Determine the (x, y) coordinate at the center of the cell enclosing the given text.  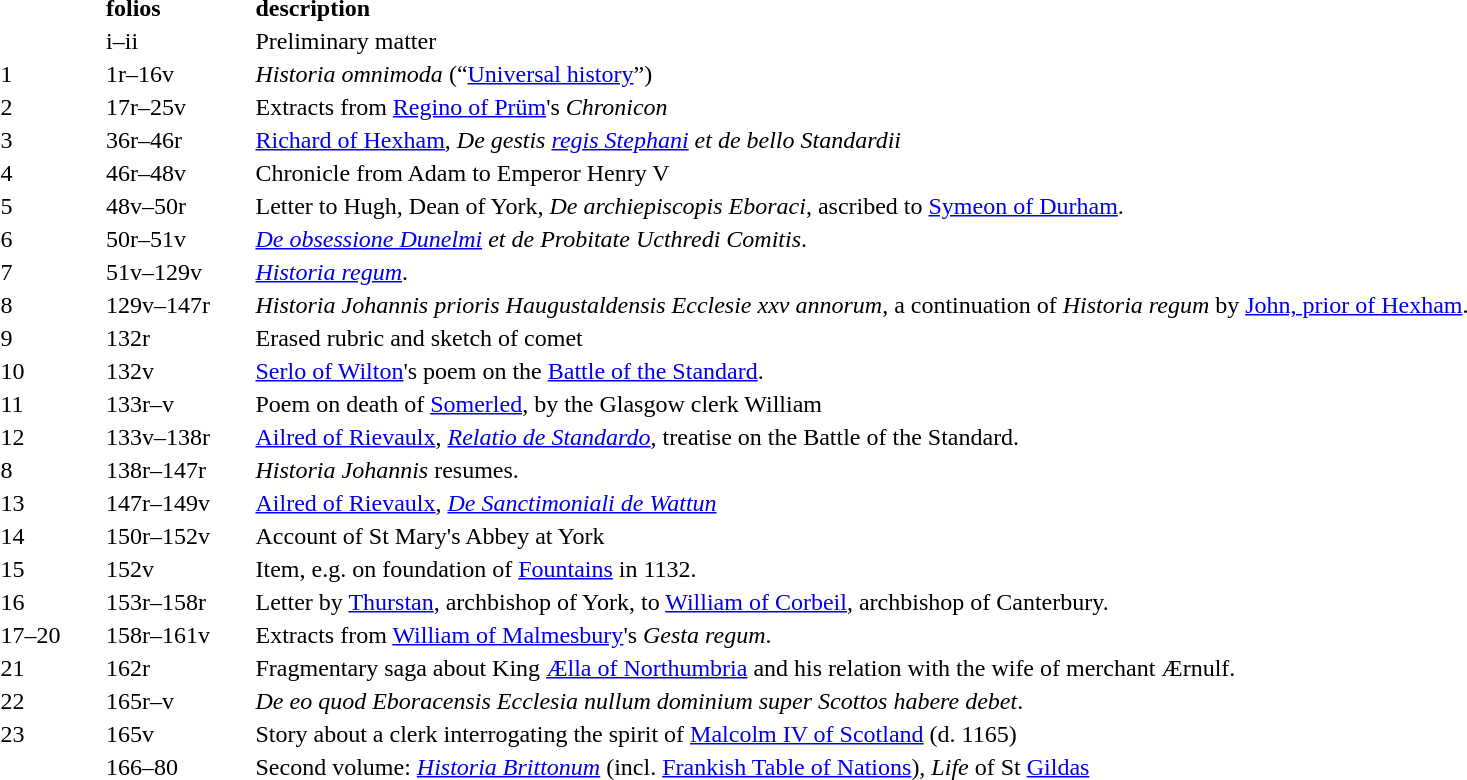
162r (178, 668)
165r–v (178, 701)
48v–50r (178, 206)
132r (178, 338)
50r–51v (178, 239)
152v (178, 569)
51v–129v (178, 272)
133v–138r (178, 437)
165v (178, 734)
46r–48v (178, 173)
i–ii (178, 41)
158r–161v (178, 635)
133r–v (178, 404)
17r–25v (178, 107)
36r–46r (178, 140)
129v–147r (178, 305)
138r–147r (178, 470)
1r–16v (178, 74)
132v (178, 371)
147r–149v (178, 503)
150r–152v (178, 536)
153r–158r (178, 602)
